Provide the [x, y] coordinate of the cell's center where the given text is located.  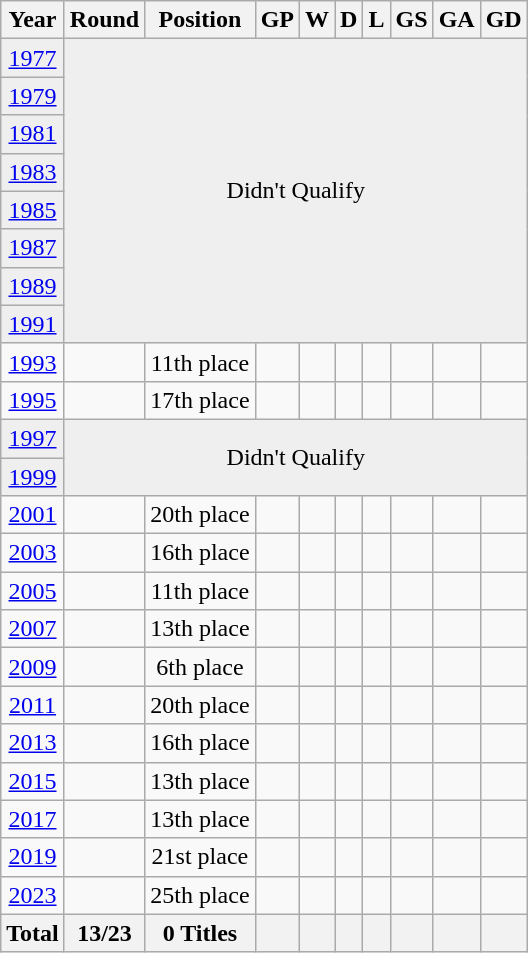
2005 [33, 591]
Position [200, 20]
2007 [33, 629]
25th place [200, 895]
1987 [33, 248]
2003 [33, 553]
2001 [33, 515]
2019 [33, 857]
6th place [200, 667]
2011 [33, 705]
1981 [33, 134]
1977 [33, 58]
1997 [33, 438]
GP [277, 20]
1979 [33, 96]
Round [104, 20]
0 Titles [200, 933]
2009 [33, 667]
L [376, 20]
1995 [33, 400]
GA [456, 20]
2013 [33, 743]
1983 [33, 172]
17th place [200, 400]
13/23 [104, 933]
1991 [33, 324]
1989 [33, 286]
21st place [200, 857]
GS [412, 20]
GD [504, 20]
D [349, 20]
Year [33, 20]
1999 [33, 477]
W [316, 20]
1993 [33, 362]
2017 [33, 819]
2023 [33, 895]
Total [33, 933]
2015 [33, 781]
1985 [33, 210]
